Extract the (X, Y) coordinate from the center of the cell holding the provided text.  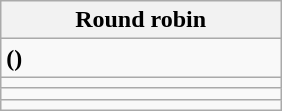
() (141, 58)
Round robin (141, 20)
